Return [x, y] of the center of cell containing provided text 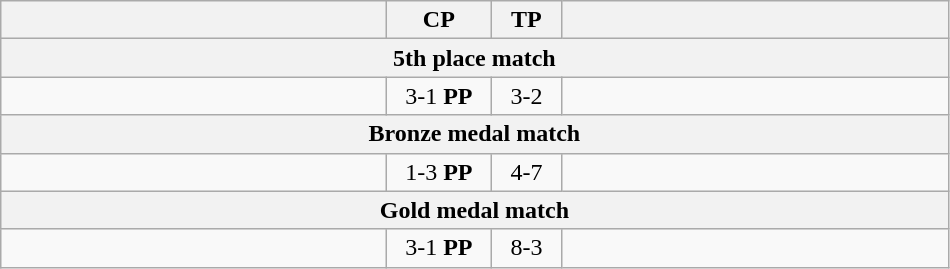
CP [439, 20]
8-3 [526, 248]
5th place match [474, 58]
3-2 [526, 96]
TP [526, 20]
Bronze medal match [474, 134]
1-3 PP [439, 172]
Gold medal match [474, 210]
4-7 [526, 172]
